Return [X, Y] of the center of cell containing provided text 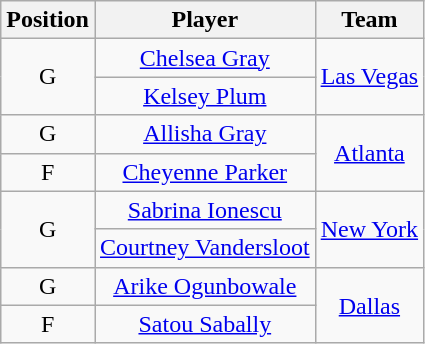
Cheyenne Parker [204, 172]
Sabrina Ionescu [204, 210]
Chelsea Gray [204, 58]
Dallas [370, 305]
Atlanta [370, 153]
Kelsey Plum [204, 96]
Team [370, 20]
Arike Ogunbowale [204, 286]
Satou Sabally [204, 324]
Courtney Vandersloot [204, 248]
Allisha Gray [204, 134]
Las Vegas [370, 77]
Player [204, 20]
Position [48, 20]
New York [370, 229]
